Identify which cell holds the provided text, then report its (x, y) central coordinate. 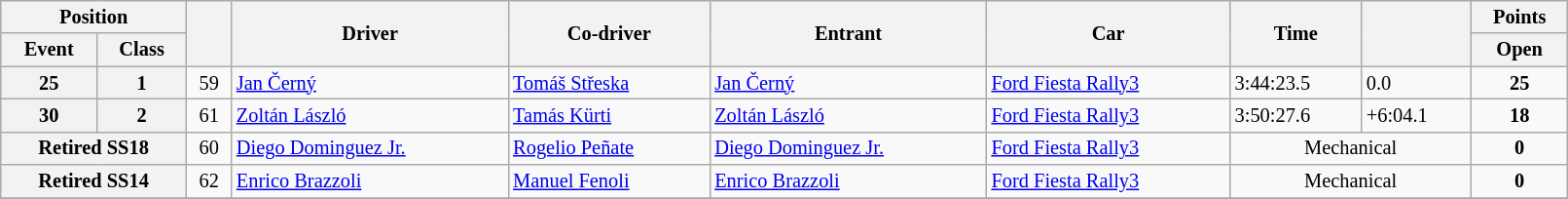
59 (208, 83)
Driver (370, 33)
Retired SS18 (93, 148)
60 (208, 148)
Tomáš Střeska (609, 83)
Position (93, 17)
Retired SS14 (93, 181)
Time (1296, 33)
Open (1518, 50)
Entrant (848, 33)
Event (49, 50)
62 (208, 181)
1 (142, 83)
Class (142, 50)
3:50:27.6 (1296, 115)
Co-driver (609, 33)
+6:04.1 (1417, 115)
0.0 (1417, 83)
61 (208, 115)
Manuel Fenoli (609, 181)
Rogelio Peñate (609, 148)
Car (1109, 33)
Tamás Kürti (609, 115)
18 (1518, 115)
Points (1518, 17)
3:44:23.5 (1296, 83)
2 (142, 115)
30 (49, 115)
